Provide the [X, Y] coordinate of the cell's center where the given text is located.  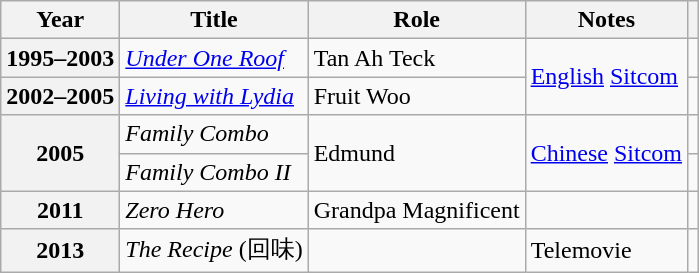
Tan Ah Teck [416, 58]
Living with Lydia [214, 96]
Role [416, 20]
2011 [60, 210]
Telemovie [606, 250]
Fruit Woo [416, 96]
The Recipe (回味) [214, 250]
Notes [606, 20]
Edmund [416, 153]
Zero Hero [214, 210]
Chinese Sitcom [606, 153]
2013 [60, 250]
2005 [60, 153]
Under One Roof [214, 58]
Title [214, 20]
Family Combo [214, 134]
1995–2003 [60, 58]
English Sitcom [606, 77]
Family Combo II [214, 172]
Grandpa Magnificent [416, 210]
2002–2005 [60, 96]
Year [60, 20]
